Return (X, Y) of the center of cell containing provided text 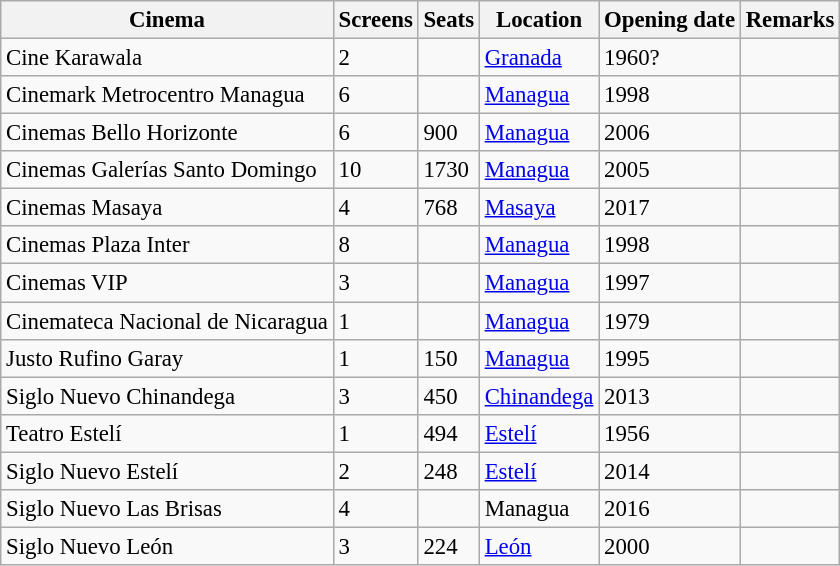
Masaya (538, 208)
494 (448, 433)
Cinemas Bello Horizonte (168, 133)
8 (376, 245)
2005 (670, 170)
768 (448, 208)
1956 (670, 433)
Remarks (790, 20)
1995 (670, 358)
2000 (670, 546)
Cinemas Plaza Inter (168, 245)
1960? (670, 58)
Cinemas Masaya (168, 208)
Location (538, 20)
Cinemateca Nacional de Nicaragua (168, 321)
Siglo Nuevo Chinandega (168, 396)
Cinemas VIP (168, 283)
2006 (670, 133)
2013 (670, 396)
248 (448, 471)
Siglo Nuevo Estelí (168, 471)
150 (448, 358)
Granada (538, 58)
450 (448, 396)
Screens (376, 20)
León (538, 546)
Siglo Nuevo León (168, 546)
Opening date (670, 20)
Cine Karawala (168, 58)
Seats (448, 20)
Siglo Nuevo Las Brisas (168, 509)
1730 (448, 170)
Cinema (168, 20)
2016 (670, 509)
10 (376, 170)
2014 (670, 471)
2017 (670, 208)
Cinemas Galerías Santo Domingo (168, 170)
224 (448, 546)
1979 (670, 321)
Cinemark Metrocentro Managua (168, 95)
Justo Rufino Garay (168, 358)
900 (448, 133)
Teatro Estelí (168, 433)
Chinandega (538, 396)
1997 (670, 283)
